Scan for the cell matching the given text and deliver its (x, y) coordinate at center. 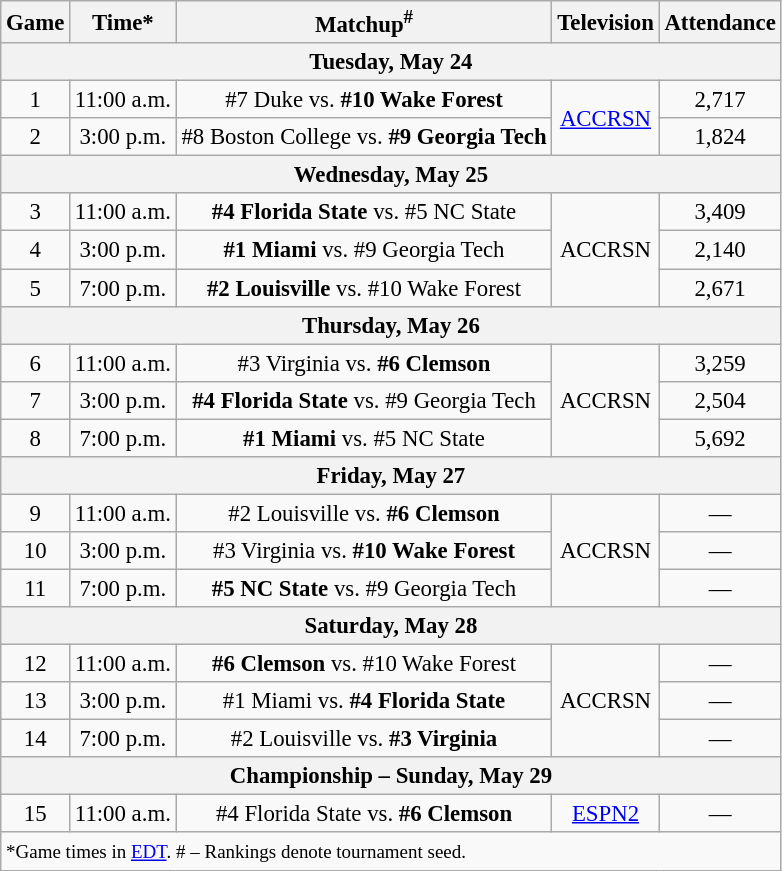
#1 Miami vs. #4 Florida State (364, 701)
Championship – Sunday, May 29 (391, 776)
Tuesday, May 24 (391, 62)
#3 Virginia vs. #10 Wake Forest (364, 551)
#4 Florida State vs. #6 Clemson (364, 814)
#5 NC State vs. #9 Georgia Tech (364, 588)
2,140 (720, 250)
1 (36, 100)
10 (36, 551)
#2 Louisville vs. #3 Virginia (364, 739)
6 (36, 363)
12 (36, 664)
8 (36, 438)
14 (36, 739)
Friday, May 27 (391, 476)
#4 Florida State vs. #5 NC State (364, 213)
#3 Virginia vs. #6 Clemson (364, 363)
2 (36, 137)
#2 Louisville vs. #10 Wake Forest (364, 288)
5 (36, 288)
2,717 (720, 100)
#6 Clemson vs. #10 Wake Forest (364, 664)
3,259 (720, 363)
11 (36, 588)
#2 Louisville vs. #6 Clemson (364, 513)
3,409 (720, 213)
Thursday, May 26 (391, 325)
13 (36, 701)
Game (36, 22)
Time* (124, 22)
7 (36, 400)
Attendance (720, 22)
*Game times in EDT. # – Rankings denote tournament seed. (391, 852)
3 (36, 213)
#4 Florida State vs. #9 Georgia Tech (364, 400)
#1 Miami vs. #5 NC State (364, 438)
15 (36, 814)
#1 Miami vs. #9 Georgia Tech (364, 250)
2,671 (720, 288)
1,824 (720, 137)
4 (36, 250)
Matchup# (364, 22)
#8 Boston College vs. #9 Georgia Tech (364, 137)
5,692 (720, 438)
ESPN2 (606, 814)
Wednesday, May 25 (391, 175)
Television (606, 22)
#7 Duke vs. #10 Wake Forest (364, 100)
9 (36, 513)
Saturday, May 28 (391, 626)
2,504 (720, 400)
